Identify which cell holds the provided text, then report its (x, y) central coordinate. 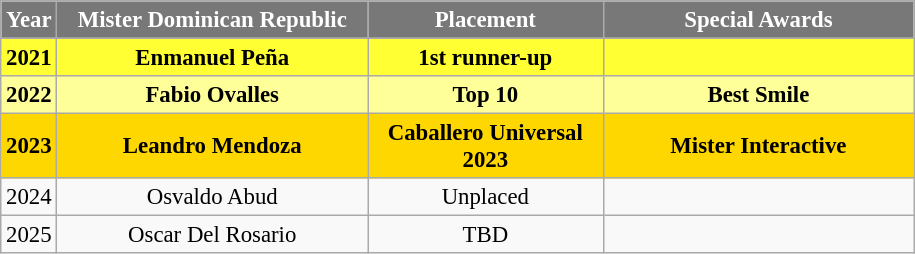
Unplaced (486, 197)
2022 (29, 95)
Best Smile (758, 95)
Fabio Ovalles (212, 95)
1st runner-up (486, 58)
2024 (29, 197)
Special Awards (758, 20)
2021 (29, 58)
Osvaldo Abud (212, 197)
2025 (29, 235)
TBD (486, 235)
Enmanuel Peña (212, 58)
Leandro Mendoza (212, 146)
Year (29, 20)
Placement (486, 20)
Top 10 (486, 95)
Mister Interactive (758, 146)
Oscar Del Rosario (212, 235)
Caballero Universal 2023 (486, 146)
Mister Dominican Republic (212, 20)
2023 (29, 146)
